For the text-containing cell, return its midpoint in [X, Y] coordinate format. 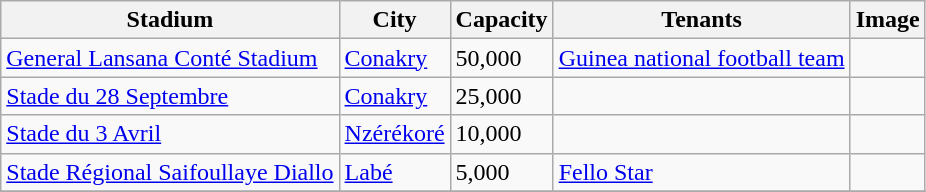
Capacity [502, 20]
Labé [394, 172]
5,000 [502, 172]
Nzérékoré [394, 134]
Stade du 28 Septembre [170, 96]
Stade du 3 Avril [170, 134]
Tenants [702, 20]
Fello Star [702, 172]
Image [888, 20]
Stadium [170, 20]
25,000 [502, 96]
City [394, 20]
Stade Régional Saifoullaye Diallo [170, 172]
Guinea national football team [702, 58]
General Lansana Conté Stadium [170, 58]
10,000 [502, 134]
50,000 [502, 58]
